Detect which cell encompasses the target text, then output its (X, Y) center coordinate. 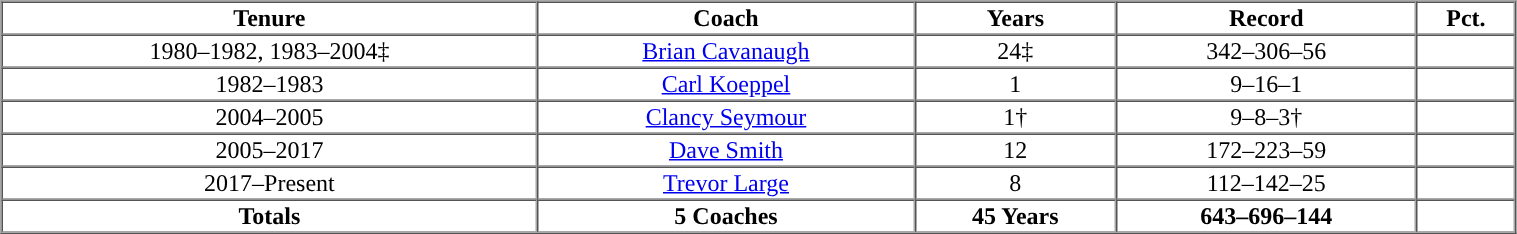
8 (1016, 182)
Dave Smith (726, 150)
342–306–56 (1266, 50)
112–142–25 (1266, 182)
9–8–3† (1266, 116)
643–696–144 (1266, 216)
Record (1266, 18)
45 Years (1016, 216)
Coach (726, 18)
Pct. (1466, 18)
12 (1016, 150)
2005–2017 (270, 150)
5 Coaches (726, 216)
172–223–59 (1266, 150)
Clancy Seymour (726, 116)
1 (1016, 84)
1† (1016, 116)
Totals (270, 216)
Years (1016, 18)
2017–Present (270, 182)
24‡ (1016, 50)
2004–2005 (270, 116)
Brian Cavanaugh (726, 50)
1982–1983 (270, 84)
9–16–1 (1266, 84)
Trevor Large (726, 182)
1980–1982, 1983–2004‡ (270, 50)
Tenure (270, 18)
Carl Koeppel (726, 84)
